Determine the [x, y] coordinate at the center of the cell enclosing the given text.  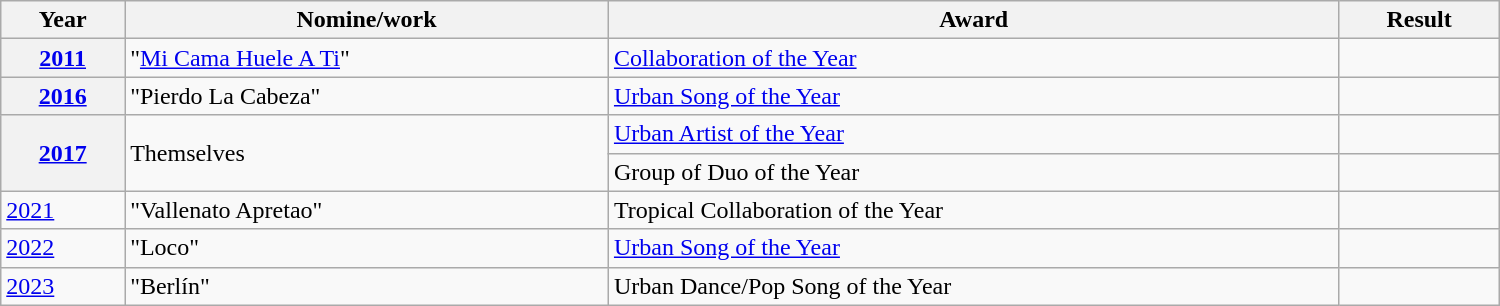
Urban Dance/Pop Song of the Year [974, 286]
Year [63, 20]
Collaboration of the Year [974, 58]
2017 [63, 153]
Themselves [367, 153]
"Mi Cama Huele A Ti" [367, 58]
Award [974, 20]
Tropical Collaboration of the Year [974, 210]
2021 [63, 210]
2011 [63, 58]
"Loco" [367, 248]
2022 [63, 248]
2016 [63, 96]
"Pierdo La Cabeza" [367, 96]
Nomine/work [367, 20]
"Berlín" [367, 286]
Urban Artist of the Year [974, 134]
2023 [63, 286]
Result [1419, 20]
"Vallenato Apretao" [367, 210]
Group of Duo of the Year [974, 172]
